From the cell containing the given text, extract its center point as [X, Y] coordinate. 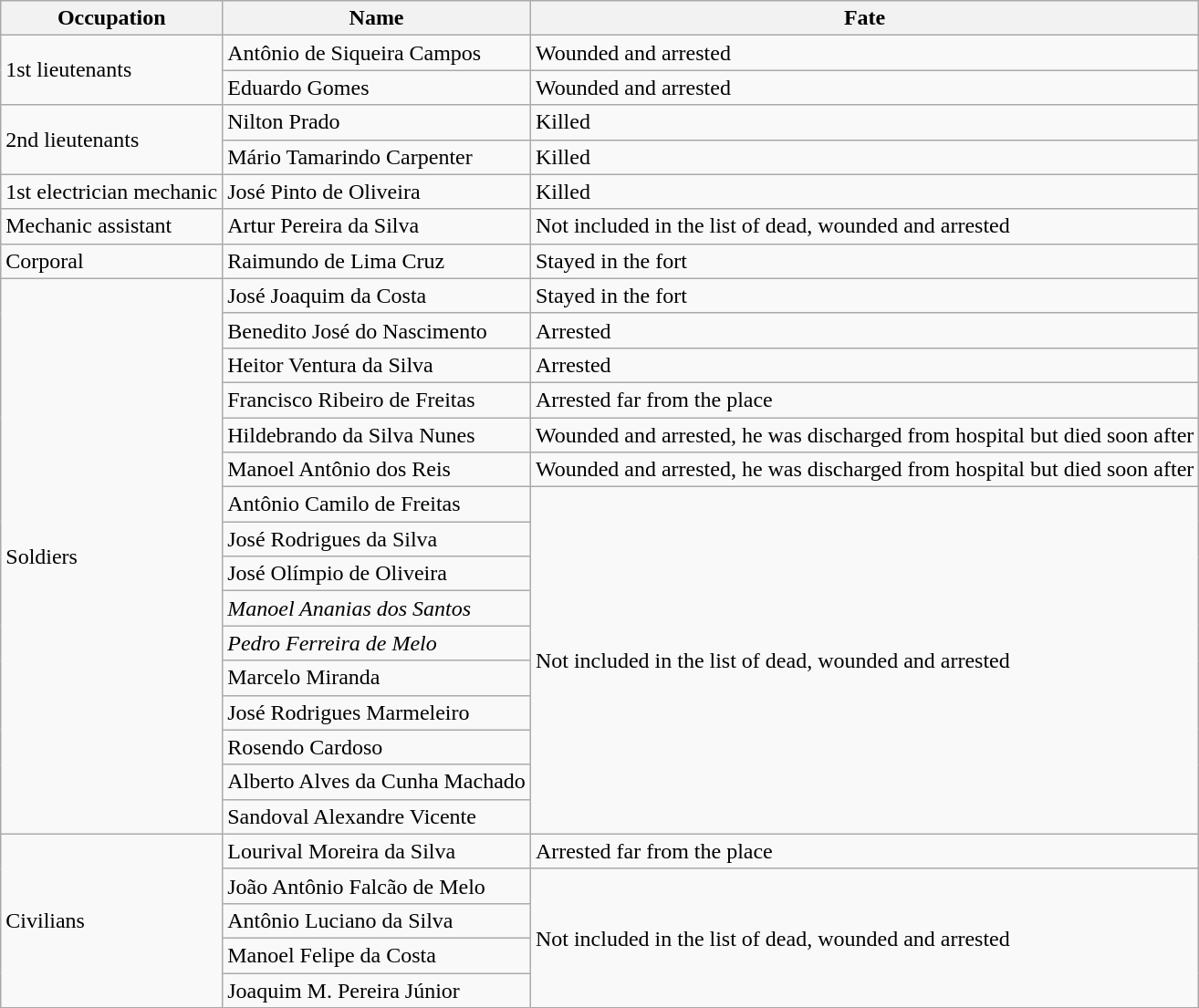
José Joaquim da Costa [377, 296]
Occupation [111, 18]
Nilton Prado [377, 122]
1st electrician mechanic [111, 192]
Mário Tamarindo Carpenter [377, 157]
Raimundo de Lima Cruz [377, 261]
José Rodrigues Marmeleiro [377, 712]
Artur Pereira da Silva [377, 226]
Manoel Ananias dos Santos [377, 608]
2nd lieutenants [111, 140]
Pedro Ferreira de Melo [377, 643]
Hildebrando da Silva Nunes [377, 435]
João Antônio Falcão de Melo [377, 886]
Rosendo Cardoso [377, 747]
Marcelo Miranda [377, 678]
Sandoval Alexandre Vicente [377, 816]
Lourival Moreira da Silva [377, 851]
Antônio Luciano da Silva [377, 920]
José Olímpio de Oliveira [377, 574]
Name [377, 18]
Heitor Ventura da Silva [377, 365]
Mechanic assistant [111, 226]
Antônio de Siqueira Campos [377, 53]
Fate [864, 18]
Eduardo Gomes [377, 88]
Francisco Ribeiro de Freitas [377, 400]
Benedito José do Nascimento [377, 330]
Joaquim M. Pereira Júnior [377, 990]
Alberto Alves da Cunha Machado [377, 782]
Antônio Camilo de Freitas [377, 504]
José Rodrigues da Silva [377, 539]
Manoel Antônio dos Reis [377, 470]
Civilians [111, 920]
Soldiers [111, 556]
1st lieutenants [111, 70]
Corporal [111, 261]
José Pinto de Oliveira [377, 192]
Manoel Felipe da Costa [377, 955]
